Return [X, Y] of the center of cell containing provided text 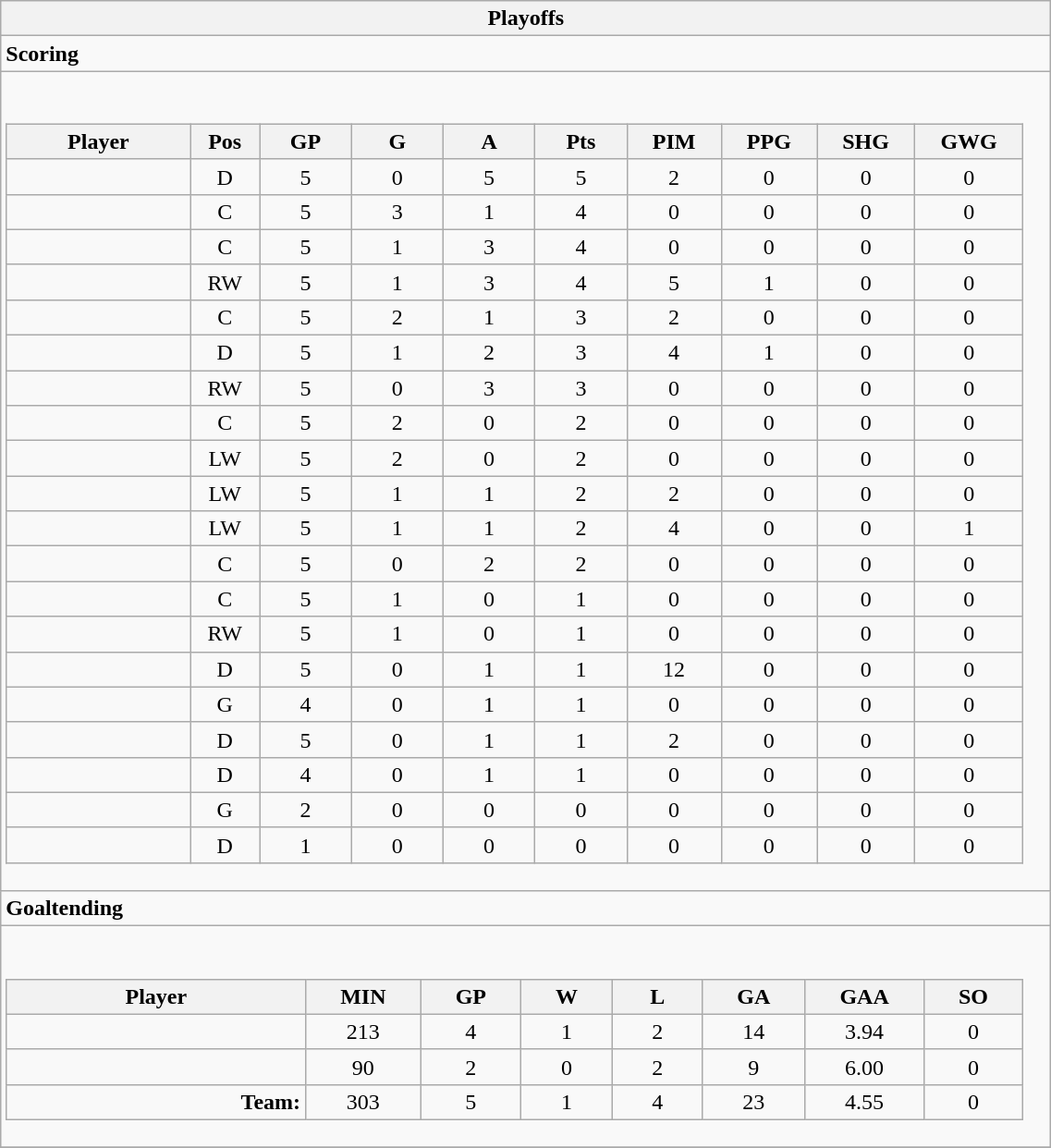
9 [754, 1067]
Player MIN GP W L GA GAA SO 213 4 1 2 14 3.94 0 90 2 0 2 9 6.00 0 Team: 303 5 1 4 23 4.55 0 [526, 1037]
GA [754, 996]
GWG [969, 141]
303 [363, 1102]
4.55 [864, 1102]
GAA [864, 996]
Pts [580, 141]
6.00 [864, 1067]
12 [674, 669]
90 [363, 1067]
Team: [156, 1102]
Pos [226, 141]
Scoring [526, 54]
SHG [866, 141]
Goaltending [526, 909]
SO [972, 996]
MIN [363, 996]
L [658, 996]
W [568, 996]
A [488, 141]
PPG [769, 141]
3.94 [864, 1032]
PIM [674, 141]
23 [754, 1102]
213 [363, 1032]
14 [754, 1032]
Playoffs [526, 18]
